Detect which cell encompasses the target text, then output its [X, Y] center coordinate. 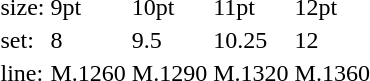
9.5 [169, 40]
8 [88, 40]
10.25 [251, 40]
